For the text-containing cell, return its midpoint in (x, y) coordinate format. 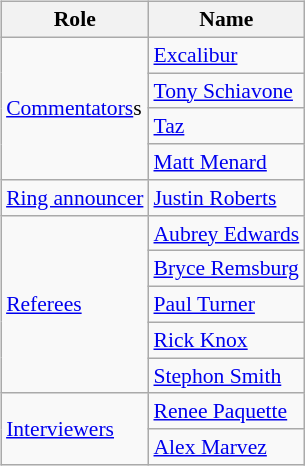
Renee Paquette (226, 411)
Referees (74, 304)
Name (226, 20)
Tony Schiavone (226, 91)
Role (74, 20)
Aubrey Edwards (226, 233)
Justin Roberts (226, 198)
Taz (226, 126)
Rick Knox (226, 340)
Alex Marvez (226, 447)
Interviewers (74, 428)
Paul Turner (226, 305)
Commentatorss (74, 108)
Excalibur (226, 55)
Bryce Remsburg (226, 269)
Stephon Smith (226, 376)
Ring announcer (74, 198)
Matt Menard (226, 162)
